Locate the cell with the specified text and output its (x, y) center coordinate. 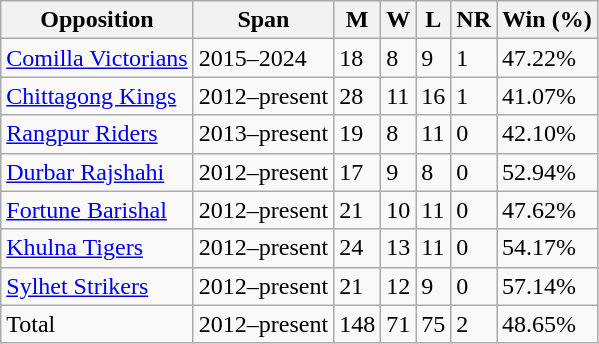
NR (474, 20)
2 (474, 324)
10 (398, 210)
Rangpur Riders (97, 134)
M (358, 20)
Chittagong Kings (97, 96)
52.94% (548, 172)
47.62% (548, 210)
19 (358, 134)
Win (%) (548, 20)
Durbar Rajshahi (97, 172)
2015–2024 (263, 58)
75 (434, 324)
12 (398, 286)
71 (398, 324)
18 (358, 58)
48.65% (548, 324)
Span (263, 20)
17 (358, 172)
54.17% (548, 248)
47.22% (548, 58)
24 (358, 248)
Khulna Tigers (97, 248)
148 (358, 324)
28 (358, 96)
41.07% (548, 96)
Total (97, 324)
W (398, 20)
42.10% (548, 134)
L (434, 20)
57.14% (548, 286)
Fortune Barishal (97, 210)
2013–present (263, 134)
Opposition (97, 20)
Comilla Victorians (97, 58)
Sylhet Strikers (97, 286)
16 (434, 96)
13 (398, 248)
